For the text-containing cell, return its midpoint in (x, y) coordinate format. 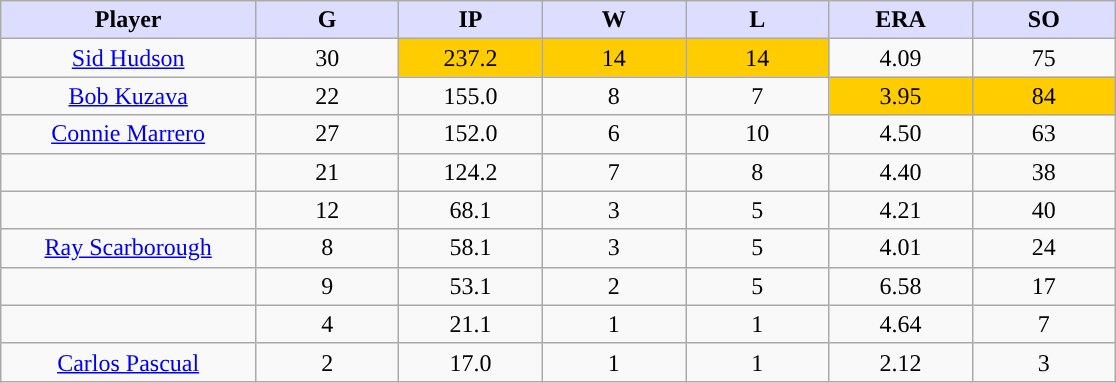
53.1 (470, 286)
W (614, 20)
17 (1044, 286)
9 (328, 286)
30 (328, 58)
4.40 (900, 172)
124.2 (470, 172)
17.0 (470, 362)
Bob Kuzava (128, 96)
27 (328, 134)
6 (614, 134)
Connie Marrero (128, 134)
155.0 (470, 96)
58.1 (470, 248)
4.64 (900, 324)
G (328, 20)
4.50 (900, 134)
4.21 (900, 210)
21 (328, 172)
12 (328, 210)
ERA (900, 20)
L (758, 20)
24 (1044, 248)
68.1 (470, 210)
152.0 (470, 134)
84 (1044, 96)
Sid Hudson (128, 58)
6.58 (900, 286)
40 (1044, 210)
3.95 (900, 96)
2.12 (900, 362)
38 (1044, 172)
21.1 (470, 324)
237.2 (470, 58)
Player (128, 20)
IP (470, 20)
Ray Scarborough (128, 248)
4 (328, 324)
4.01 (900, 248)
Carlos Pascual (128, 362)
4.09 (900, 58)
22 (328, 96)
10 (758, 134)
63 (1044, 134)
SO (1044, 20)
75 (1044, 58)
